Provide the (x, y) coordinate of the cell's center where the given text is located.  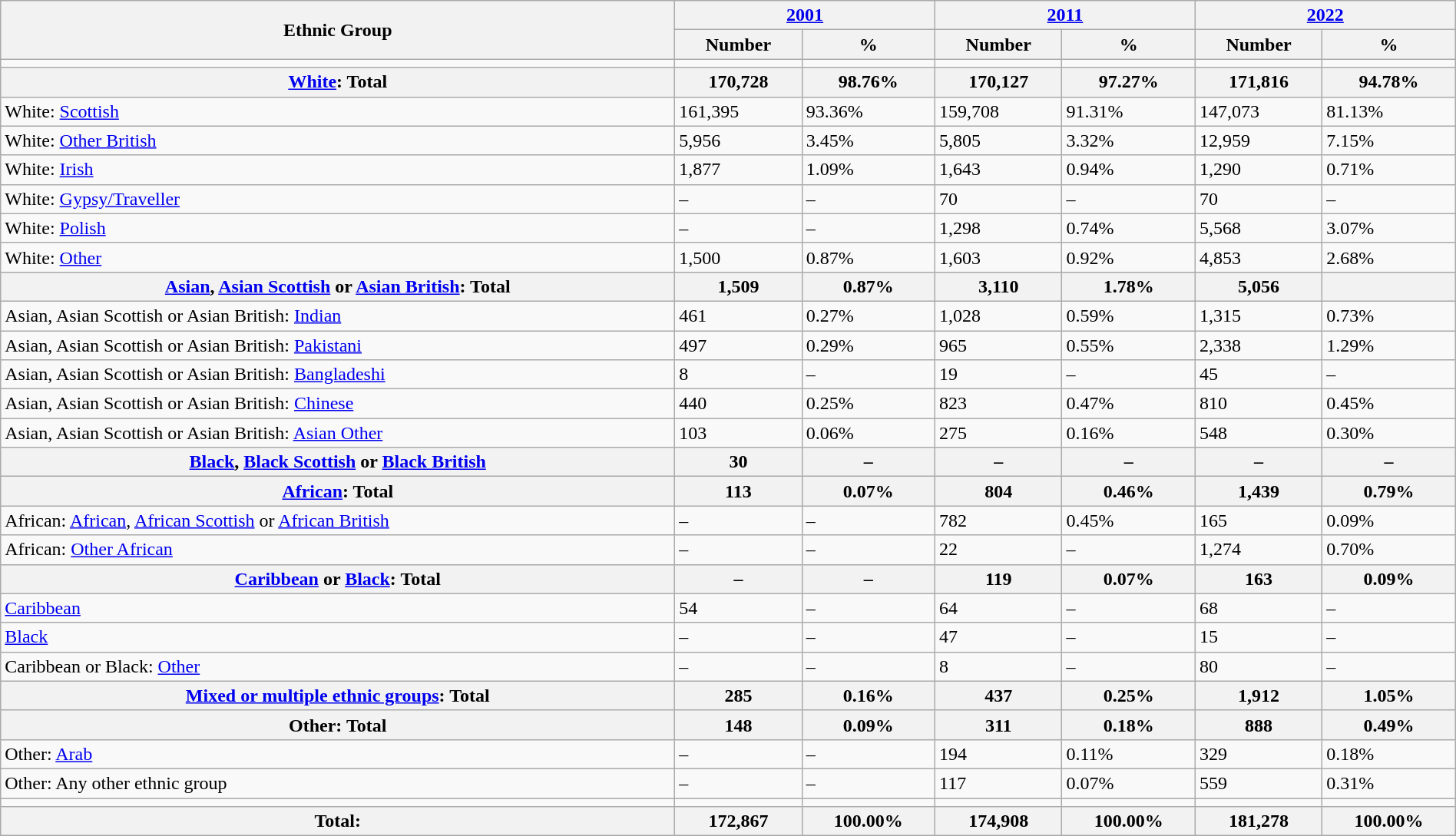
1,290 (1258, 170)
1,315 (1258, 316)
White: Other (338, 257)
1,028 (998, 316)
64 (998, 608)
Other: Any other ethnic group (338, 783)
0.70% (1388, 550)
Caribbean or Black: Total (338, 579)
3.07% (1388, 228)
47 (998, 637)
437 (998, 696)
5,805 (998, 140)
0.30% (1388, 433)
0.79% (1388, 491)
2022 (1325, 15)
174,908 (998, 821)
White: Other British (338, 140)
782 (998, 520)
Caribbean (338, 608)
5,956 (739, 140)
163 (1258, 579)
1,643 (998, 170)
548 (1258, 433)
45 (1258, 375)
African: Total (338, 491)
2.68% (1388, 257)
3.45% (868, 140)
0.11% (1129, 754)
275 (998, 433)
68 (1258, 608)
Mixed or multiple ethnic groups: Total (338, 696)
888 (1258, 725)
461 (739, 316)
0.92% (1129, 257)
19 (998, 375)
0.55% (1129, 345)
93.36% (868, 111)
97.27% (1129, 82)
30 (739, 462)
823 (998, 404)
5,568 (1258, 228)
3,110 (998, 286)
22 (998, 550)
White: Polish (338, 228)
Asian, Asian Scottish or Asian British: Total (338, 286)
1.05% (1388, 696)
0.94% (1129, 170)
440 (739, 404)
Asian, Asian Scottish or Asian British: Asian Other (338, 433)
2001 (805, 15)
Ethnic Group (338, 30)
Asian, Asian Scottish or Asian British: Bangladeshi (338, 375)
181,278 (1258, 821)
Total: (338, 821)
Asian, Asian Scottish or Asian British: Indian (338, 316)
159,708 (998, 111)
Asian, Asian Scottish or Asian British: Pakistani (338, 345)
311 (998, 725)
1,509 (739, 286)
White: Scottish (338, 111)
15 (1258, 637)
White: Total (338, 82)
0.59% (1129, 316)
804 (998, 491)
0.47% (1129, 404)
Black, Black Scottish or Black British (338, 462)
0.49% (1388, 725)
194 (998, 754)
1.78% (1129, 286)
1.09% (868, 170)
Other: Total (338, 725)
7.15% (1388, 140)
1,274 (1258, 550)
African: African, African Scottish or African British (338, 520)
497 (739, 345)
559 (1258, 783)
Black (338, 637)
0.71% (1388, 170)
0.73% (1388, 316)
0.06% (868, 433)
1,603 (998, 257)
119 (998, 579)
54 (739, 608)
117 (998, 783)
161,395 (739, 111)
1,877 (739, 170)
Other: Arab (338, 754)
1,298 (998, 228)
147,073 (1258, 111)
148 (739, 725)
5,056 (1258, 286)
98.76% (868, 82)
113 (739, 491)
White: Irish (338, 170)
0.46% (1129, 491)
0.31% (1388, 783)
165 (1258, 520)
810 (1258, 404)
1,439 (1258, 491)
White: Gypsy/Traveller (338, 199)
81.13% (1388, 111)
1,500 (739, 257)
91.31% (1129, 111)
170,728 (739, 82)
285 (739, 696)
0.27% (868, 316)
12,959 (1258, 140)
4,853 (1258, 257)
Caribbean or Black: Other (338, 666)
170,127 (998, 82)
94.78% (1388, 82)
3.32% (1129, 140)
1.29% (1388, 345)
Asian, Asian Scottish or Asian British: Chinese (338, 404)
2,338 (1258, 345)
0.29% (868, 345)
965 (998, 345)
2011 (1066, 15)
171,816 (1258, 82)
African: Other African (338, 550)
80 (1258, 666)
1,912 (1258, 696)
329 (1258, 754)
172,867 (739, 821)
103 (739, 433)
0.74% (1129, 228)
